Extract the (x, y) coordinate from the center of the cell holding the provided text.  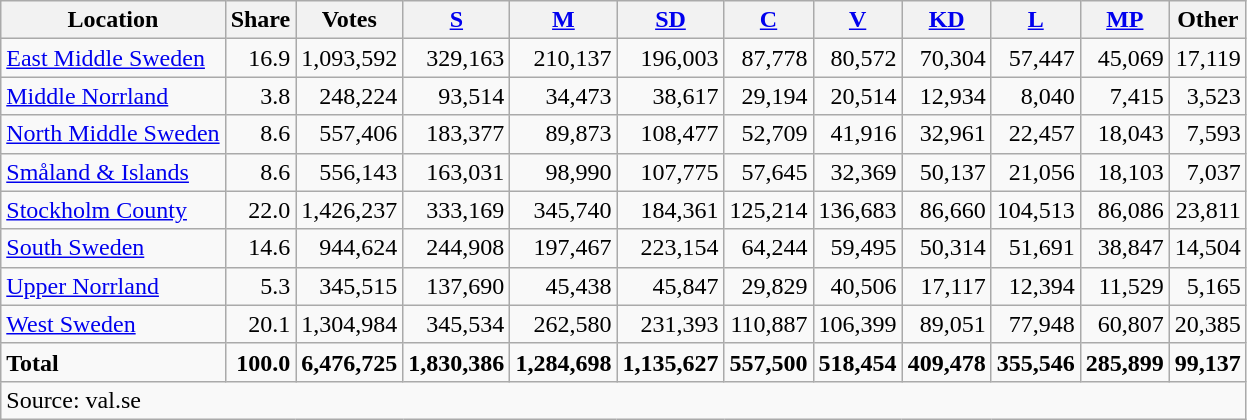
355,546 (1036, 362)
17,119 (1208, 58)
1,135,627 (670, 362)
12,934 (946, 96)
52,709 (768, 134)
60,807 (1124, 324)
Upper Norrland (113, 286)
22.0 (260, 210)
248,224 (350, 96)
89,873 (564, 134)
41,916 (858, 134)
14,504 (1208, 248)
59,495 (858, 248)
16.9 (260, 58)
223,154 (670, 248)
KD (946, 20)
18,043 (1124, 134)
Votes (350, 20)
345,740 (564, 210)
196,003 (670, 58)
22,457 (1036, 134)
99,137 (1208, 362)
183,377 (456, 134)
86,086 (1124, 210)
45,847 (670, 286)
108,477 (670, 134)
944,624 (350, 248)
106,399 (858, 324)
125,214 (768, 210)
5,165 (1208, 286)
C (768, 20)
98,990 (564, 172)
136,683 (858, 210)
57,447 (1036, 58)
518,454 (858, 362)
Source: val.se (624, 400)
20,514 (858, 96)
29,829 (768, 286)
32,961 (946, 134)
1,426,237 (350, 210)
244,908 (456, 248)
North Middle Sweden (113, 134)
3.8 (260, 96)
38,847 (1124, 248)
6,476,725 (350, 362)
18,103 (1124, 172)
93,514 (456, 96)
163,031 (456, 172)
5.3 (260, 286)
557,500 (768, 362)
32,369 (858, 172)
51,691 (1036, 248)
MP (1124, 20)
77,948 (1036, 324)
SD (670, 20)
107,775 (670, 172)
11,529 (1124, 286)
100.0 (260, 362)
333,169 (456, 210)
197,467 (564, 248)
184,361 (670, 210)
210,137 (564, 58)
Location (113, 20)
7,593 (1208, 134)
262,580 (564, 324)
45,069 (1124, 58)
137,690 (456, 286)
1,093,592 (350, 58)
557,406 (350, 134)
64,244 (768, 248)
20.1 (260, 324)
345,515 (350, 286)
14.6 (260, 248)
345,534 (456, 324)
70,304 (946, 58)
Småland & Islands (113, 172)
12,394 (1036, 286)
80,572 (858, 58)
East Middle Sweden (113, 58)
45,438 (564, 286)
Total (113, 362)
Other (1208, 20)
8,040 (1036, 96)
S (456, 20)
329,163 (456, 58)
89,051 (946, 324)
556,143 (350, 172)
Share (260, 20)
38,617 (670, 96)
V (858, 20)
110,887 (768, 324)
West Sweden (113, 324)
34,473 (564, 96)
Stockholm County (113, 210)
7,415 (1124, 96)
Middle Norrland (113, 96)
20,385 (1208, 324)
40,506 (858, 286)
104,513 (1036, 210)
17,117 (946, 286)
L (1036, 20)
29,194 (768, 96)
1,284,698 (564, 362)
1,830,386 (456, 362)
50,314 (946, 248)
86,660 (946, 210)
87,778 (768, 58)
1,304,984 (350, 324)
231,393 (670, 324)
South Sweden (113, 248)
285,899 (1124, 362)
3,523 (1208, 96)
M (564, 20)
50,137 (946, 172)
409,478 (946, 362)
57,645 (768, 172)
23,811 (1208, 210)
21,056 (1036, 172)
7,037 (1208, 172)
